From the cell containing the given text, extract its center point as [x, y] coordinate. 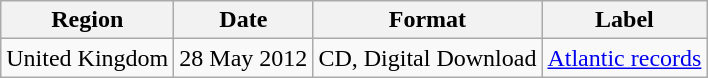
Atlantic records [624, 58]
United Kingdom [88, 58]
28 May 2012 [244, 58]
Date [244, 20]
Region [88, 20]
CD, Digital Download [428, 58]
Label [624, 20]
Format [428, 20]
